Provide the (x, y) coordinate of the cell's center where the given text is located.  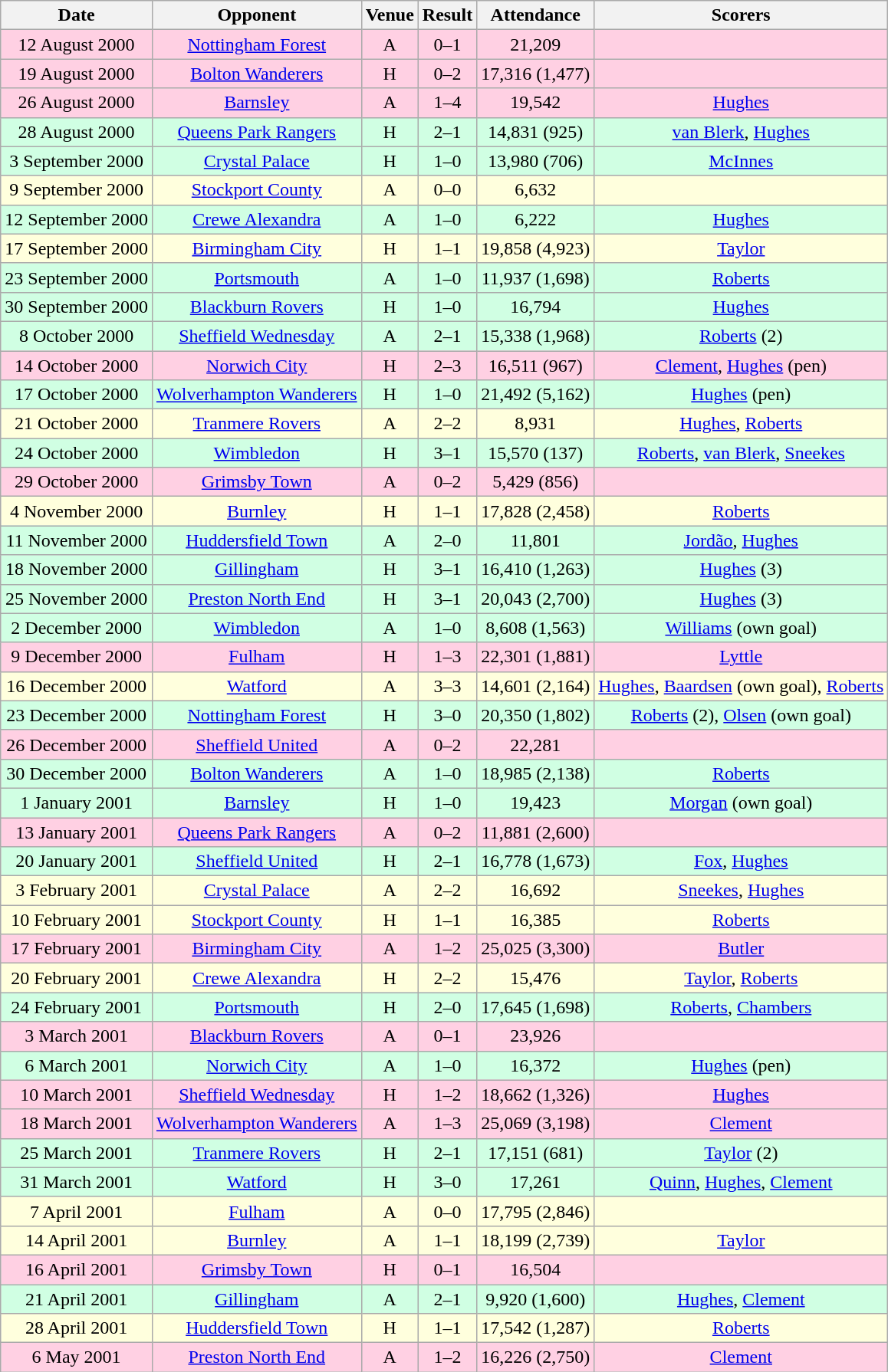
Quinn, Hughes, Clement (741, 1182)
29 October 2000 (77, 482)
23 December 2000 (77, 715)
8,931 (535, 424)
Butler (741, 949)
17,795 (2,846) (535, 1211)
Venue (390, 15)
3–3 (447, 686)
21,209 (535, 44)
11,801 (535, 540)
16,372 (535, 1065)
2 December 2000 (77, 628)
30 December 2000 (77, 773)
17,645 (1,698) (535, 1007)
28 August 2000 (77, 132)
Jordão, Hughes (741, 540)
21 October 2000 (77, 424)
19 August 2000 (77, 74)
Attendance (535, 15)
4 November 2000 (77, 511)
10 February 2001 (77, 920)
17 September 2000 (77, 248)
20 February 2001 (77, 978)
16,794 (535, 307)
16,504 (535, 1269)
15,338 (1,968) (535, 336)
13,980 (706) (535, 161)
17 February 2001 (77, 949)
17,316 (1,477) (535, 74)
18,985 (2,138) (535, 773)
14 April 2001 (77, 1240)
16 December 2000 (77, 686)
24 February 2001 (77, 1007)
Roberts, van Blerk, Sneekes (741, 453)
Hughes, Clement (741, 1299)
10 March 2001 (77, 1095)
Clement, Hughes (pen) (741, 366)
21 April 2001 (77, 1299)
25 March 2001 (77, 1153)
16,692 (535, 891)
Williams (own goal) (741, 628)
26 December 2000 (77, 744)
16,778 (1,673) (535, 862)
17,828 (2,458) (535, 511)
16,385 (535, 920)
Taylor, Roberts (741, 978)
Roberts (2), Olsen (own goal) (741, 715)
18 November 2000 (77, 569)
Opponent (256, 15)
9 September 2000 (77, 190)
8 October 2000 (77, 336)
11,937 (1,698) (535, 277)
6,222 (535, 219)
25,069 (3,198) (535, 1124)
19,423 (535, 803)
8,608 (1,563) (535, 628)
Lyttle (741, 657)
17,542 (1,287) (535, 1328)
Taylor (2) (741, 1153)
2–3 (447, 366)
6,632 (535, 190)
Hughes, Roberts (741, 424)
3 September 2000 (77, 161)
25,025 (3,300) (535, 949)
11,881 (2,600) (535, 832)
14 October 2000 (77, 366)
17,261 (535, 1182)
13 January 2001 (77, 832)
van Blerk, Hughes (741, 132)
3 February 2001 (77, 891)
20,350 (1,802) (535, 715)
19,542 (535, 103)
14,601 (2,164) (535, 686)
20 January 2001 (77, 862)
9,920 (1,600) (535, 1299)
28 April 2001 (77, 1328)
Fox, Hughes (741, 862)
5,429 (856) (535, 482)
Hughes, Baardsen (own goal), Roberts (741, 686)
11 November 2000 (77, 540)
16,410 (1,263) (535, 569)
3 March 2001 (77, 1036)
15,570 (137) (535, 453)
14,831 (925) (535, 132)
18,662 (1,326) (535, 1095)
Roberts, Chambers (741, 1007)
30 September 2000 (77, 307)
23 September 2000 (77, 277)
7 April 2001 (77, 1211)
16 April 2001 (77, 1269)
Result (447, 15)
6 May 2001 (77, 1357)
1 January 2001 (77, 803)
19,858 (4,923) (535, 248)
18 March 2001 (77, 1124)
22,281 (535, 744)
16,226 (2,750) (535, 1357)
1–4 (447, 103)
15,476 (535, 978)
18,199 (2,739) (535, 1240)
Sneekes, Hughes (741, 891)
12 September 2000 (77, 219)
24 October 2000 (77, 453)
Date (77, 15)
26 August 2000 (77, 103)
McInnes (741, 161)
23,926 (535, 1036)
25 November 2000 (77, 599)
16,511 (967) (535, 366)
17 October 2000 (77, 395)
31 March 2001 (77, 1182)
21,492 (5,162) (535, 395)
6 March 2001 (77, 1065)
Roberts (2) (741, 336)
12 August 2000 (77, 44)
9 December 2000 (77, 657)
Scorers (741, 15)
17,151 (681) (535, 1153)
20,043 (2,700) (535, 599)
22,301 (1,881) (535, 657)
Morgan (own goal) (741, 803)
